Detect which cell encompasses the target text, then output its (X, Y) center coordinate. 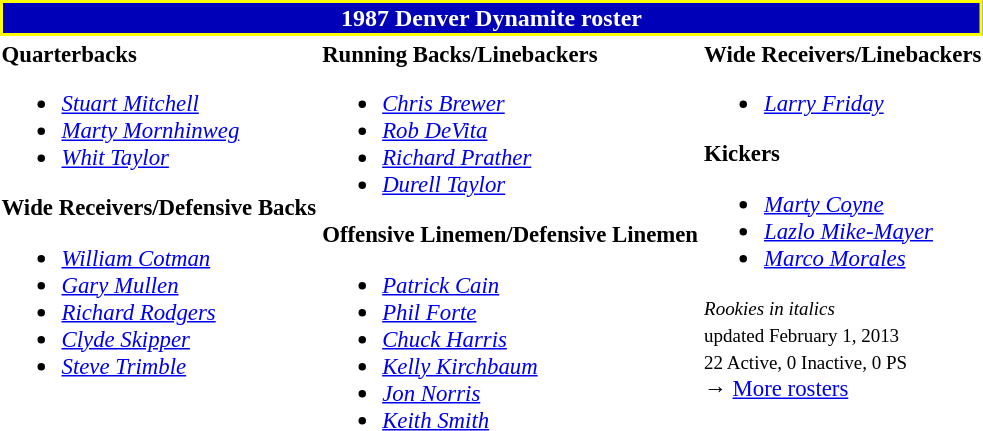
1987 Denver Dynamite roster (492, 18)
